Find where the given text appears and provide that cell's center as (X, Y) coordinate. 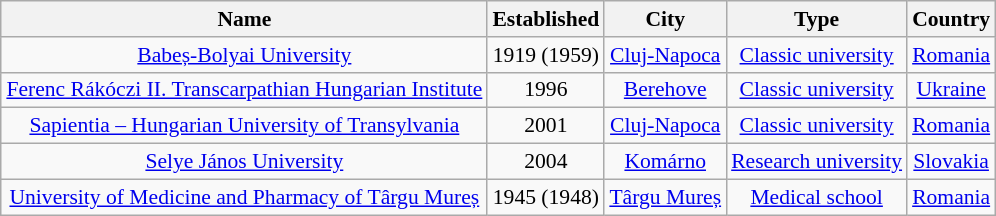
Ukraine (951, 90)
Name (244, 19)
2004 (546, 161)
Research university (816, 161)
Slovakia (951, 161)
1996 (546, 90)
Selye János University (244, 161)
Komárno (665, 161)
Babeș-Bolyai University (244, 54)
City (665, 19)
2001 (546, 126)
Type (816, 19)
Berehove (665, 90)
University of Medicine and Pharmacy of Târgu Mureș (244, 197)
Established (546, 19)
Ferenc Rákóczi II. Transcarpathian Hungarian Institute (244, 90)
1945 (1948) (546, 197)
Country (951, 19)
Medical school (816, 197)
Târgu Mureș (665, 197)
Sapientia – Hungarian University of Transylvania (244, 126)
1919 (1959) (546, 54)
